Output the [X, Y] coordinate of the center of the cell containing the given text.  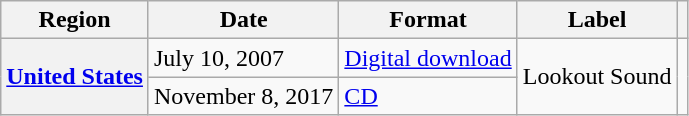
Label [597, 20]
Format [428, 20]
July 10, 2007 [243, 58]
Digital download [428, 58]
November 8, 2017 [243, 96]
Date [243, 20]
Region [75, 20]
United States [75, 77]
Lookout Sound [597, 77]
CD [428, 96]
